Extract the [X, Y] coordinate from the center of the cell holding the provided text.  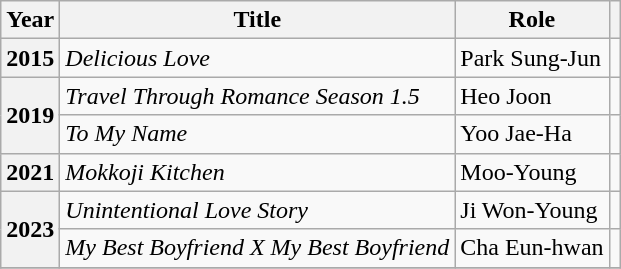
Year [30, 20]
Moo-Young [532, 172]
Heo Joon [532, 96]
Mokkoji Kitchen [258, 172]
Unintentional Love Story [258, 210]
Cha Eun-hwan [532, 248]
2019 [30, 115]
Delicious Love [258, 58]
Title [258, 20]
Travel Through Romance Season 1.5 [258, 96]
2023 [30, 229]
My Best Boyfriend X My Best Boyfriend [258, 248]
Park Sung-Jun [532, 58]
2015 [30, 58]
Yoo Jae-Ha [532, 134]
To My Name [258, 134]
2021 [30, 172]
Role [532, 20]
Ji Won-Young [532, 210]
